Return the (x, y) coordinate for the center point of the cell that contains the specified text.  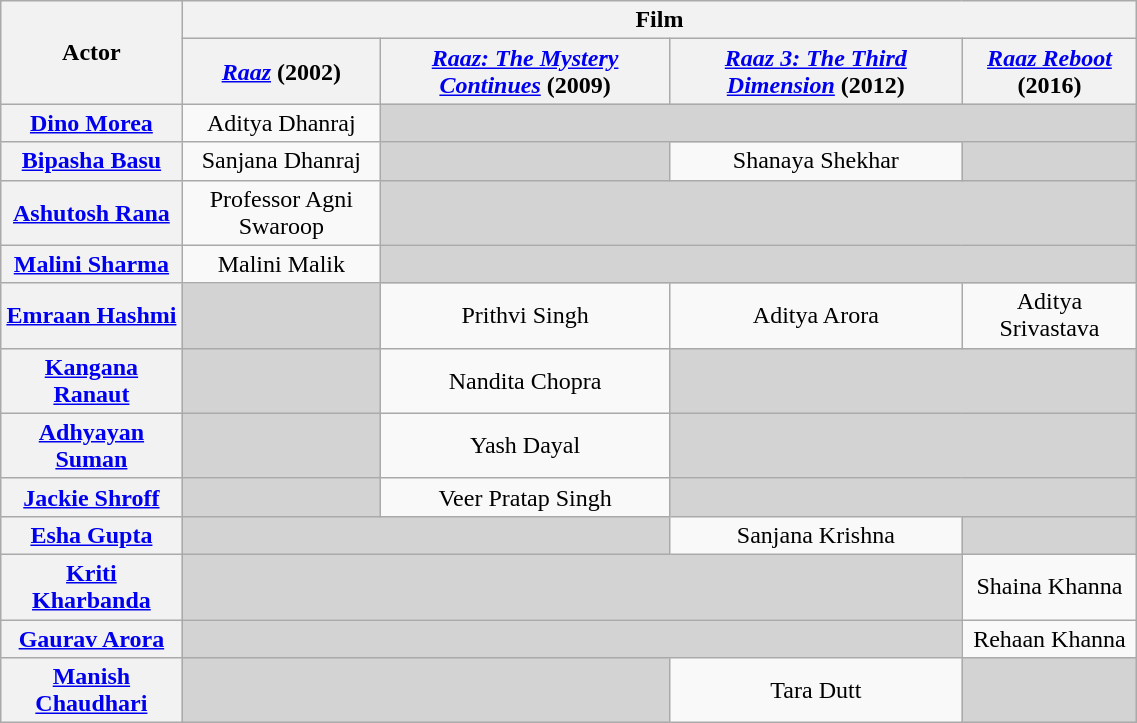
Emraan Hashmi (92, 316)
Esha Gupta (92, 535)
Ashutosh Rana (92, 212)
Bipasha Basu (92, 161)
Rehaan Khanna (1050, 639)
Veer Pratap Singh (526, 497)
Tara Dutt (816, 690)
Malini Sharma (92, 264)
Aditya Dhanraj (282, 123)
Professor Agni Swaroop (282, 212)
Gaurav Arora (92, 639)
Kangana Ranaut (92, 380)
Dino Morea (92, 123)
Film (660, 20)
Manish Chaudhari (92, 690)
Shanaya Shekhar (816, 161)
Shaina Khanna (1050, 586)
Raaz 3: The Third Dimension (2012) (816, 72)
Aditya Srivastava (1050, 316)
Actor (92, 52)
Raaz (2002) (282, 72)
Malini Malik (282, 264)
Raaz: The Mystery Continues (2009) (526, 72)
Aditya Arora (816, 316)
Nandita Chopra (526, 380)
Yash Dayal (526, 446)
Kriti Kharbanda (92, 586)
Jackie Shroff (92, 497)
Sanjana Krishna (816, 535)
Sanjana Dhanraj (282, 161)
Prithvi Singh (526, 316)
Adhyayan Suman (92, 446)
Raaz Reboot (2016) (1050, 72)
